Provide the [X, Y] coordinate of the cell's center where the given text is located.  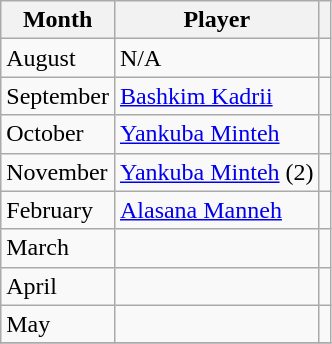
May [58, 324]
February [58, 210]
Alasana Manneh [216, 210]
March [58, 248]
August [58, 58]
Yankuba Minteh [216, 134]
April [58, 286]
September [58, 96]
N/A [216, 58]
October [58, 134]
Bashkim Kadrii [216, 96]
Yankuba Minteh (2) [216, 172]
Month [58, 20]
Player [216, 20]
November [58, 172]
